From the cell containing the given text, extract its center point as (X, Y) coordinate. 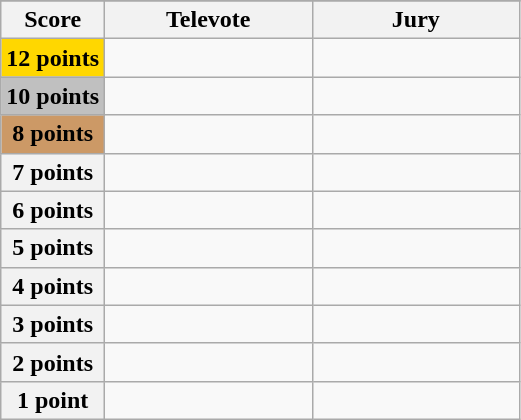
Score (53, 20)
7 points (53, 172)
Televote (209, 20)
3 points (53, 324)
12 points (53, 58)
5 points (53, 248)
8 points (53, 134)
4 points (53, 286)
Jury (416, 20)
2 points (53, 362)
10 points (53, 96)
6 points (53, 210)
1 point (53, 400)
